Scan for the cell matching the given text and deliver its [X, Y] coordinate at center. 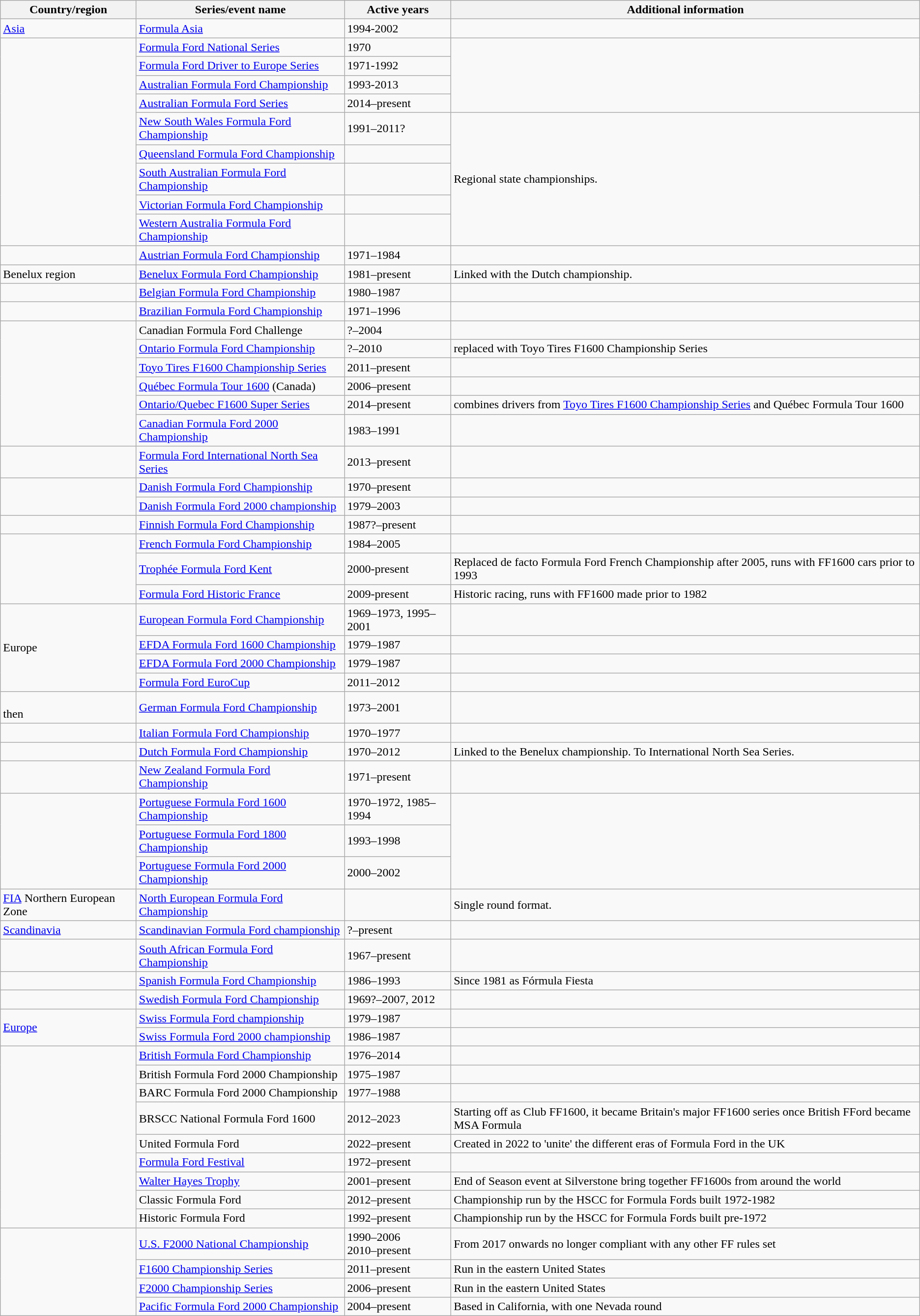
2012–2023 [398, 1118]
Championship run by the HSCC for Formula Fords built 1972-1982 [686, 1200]
Toyo Tires F1600 Championship Series [240, 367]
2001–present [398, 1181]
Portuguese Formula Ford 1600 Championship [240, 809]
F2000 Championship Series [240, 1288]
Scandinavia [69, 930]
?–2004 [398, 330]
1970 [398, 47]
Portuguese Formula Ford 2000 Championship [240, 872]
Queensland Formula Ford Championship [240, 154]
2022–present [398, 1144]
1984–2005 [398, 543]
Formula Ford Festival [240, 1162]
1990–20062010–present [398, 1244]
Based in California, with one Nevada round [686, 1306]
?–2010 [398, 349]
Finnish Formula Ford Championship [240, 525]
1971–1996 [398, 311]
1970–1972, 1985–1994 [398, 809]
End of Season event at Silverstone bring together FF1600s from around the world [686, 1181]
Ontario/Quebec F1600 Super Series [240, 405]
Spanish Formula Ford Championship [240, 980]
Australian Formula Ford Series [240, 103]
1969–1973, 1995–2001 [398, 619]
1976–2014 [398, 1056]
Formula Ford Historic France [240, 594]
Asia [69, 28]
British Formula Ford 2000 Championship [240, 1074]
Benelux Formula Ford Championship [240, 274]
Italian Formula Ford Championship [240, 733]
Country/region [69, 10]
North European Formula Ford Championship [240, 905]
Classic Formula Ford [240, 1200]
BRSCC National Formula Ford 1600 [240, 1118]
2004–present [398, 1306]
European Formula Ford Championship [240, 619]
Victorian Formula Ford Championship [240, 204]
Swedish Formula Ford Championship [240, 999]
2000-present [398, 569]
Scandinavian Formula Ford championship [240, 930]
Formula Asia [240, 28]
1971-1992 [398, 66]
1992–present [398, 1218]
Formula Ford National Series [240, 47]
1993-2013 [398, 84]
Canadian Formula Ford Challenge [240, 330]
1981–present [398, 274]
Brazilian Formula Ford Championship [240, 311]
Austrian Formula Ford Championship [240, 255]
1986–1987 [398, 1037]
Walter Hayes Trophy [240, 1181]
1980–1987 [398, 293]
2012–present [398, 1200]
1983–1991 [398, 430]
1979–2003 [398, 506]
1973–2001 [398, 707]
Historic Formula Ford [240, 1218]
Linked to the Benelux championship. To International North Sea Series. [686, 752]
Danish Formula Ford 2000 championship [240, 506]
Regional state championships. [686, 179]
1970–present [398, 487]
1972–present [398, 1162]
Active years [398, 10]
Single round format. [686, 905]
1986–1993 [398, 980]
FIA Northern European Zone [69, 905]
Pacific Formula Ford 2000 Championship [240, 1306]
Since 1981 as Fórmula Fiesta [686, 980]
1987?–present [398, 525]
?–present [398, 930]
Replaced de facto Formula Ford French Championship after 2005, runs with FF1600 cars prior to 1993 [686, 569]
Danish Formula Ford Championship [240, 487]
1970–1977 [398, 733]
Portuguese Formula Ford 1800 Championship [240, 841]
1993–1998 [398, 841]
Formula Ford Driver to Europe Series [240, 66]
Formula Ford EuroCup [240, 682]
Starting off as Club FF1600, it became Britain's major FF1600 series once British FFord became MSA Formula [686, 1118]
1967–present [398, 955]
1970–2012 [398, 752]
replaced with Toyo Tires F1600 Championship Series [686, 349]
2013–present [398, 462]
New South Wales Formula Ford Championship [240, 129]
Series/event name [240, 10]
then [69, 707]
1994-2002 [398, 28]
BARC Formula Ford 2000 Championship [240, 1093]
Western Australia Formula Ford Championship [240, 230]
United Formula Ford [240, 1144]
Linked with the Dutch championship. [686, 274]
Swiss Formula Ford championship [240, 1018]
French Formula Ford Championship [240, 543]
German Formula Ford Championship [240, 707]
Belgian Formula Ford Championship [240, 293]
EFDA Formula Ford 2000 Championship [240, 664]
Trophée Formula Ford Kent [240, 569]
Created in 2022 to 'unite' the different eras of Formula Ford in the UK [686, 1144]
1991–2011? [398, 129]
EFDA Formula Ford 1600 Championship [240, 645]
British Formula Ford Championship [240, 1056]
Benelux region [69, 274]
2009-present [398, 594]
F1600 Championship Series [240, 1269]
From 2017 onwards no longer compliant with any other FF rules set [686, 1244]
1975–1987 [398, 1074]
U.S. F2000 National Championship [240, 1244]
Ontario Formula Ford Championship [240, 349]
Formula Ford International North Sea Series [240, 462]
2000–2002 [398, 872]
Australian Formula Ford Championship [240, 84]
1977–1988 [398, 1093]
combines drivers from Toyo Tires F1600 Championship Series and Québec Formula Tour 1600 [686, 405]
Additional information [686, 10]
2011–2012 [398, 682]
New Zealand Formula Ford Championship [240, 777]
Historic racing, runs with FF1600 made prior to 1982 [686, 594]
1971–1984 [398, 255]
South Australian Formula Ford Championship [240, 179]
Swiss Formula Ford 2000 championship [240, 1037]
South African Formula Ford Championship [240, 955]
Championship run by the HSCC for Formula Fords built pre-1972 [686, 1218]
Canadian Formula Ford 2000 Championship [240, 430]
Québec Formula Tour 1600 (Canada) [240, 386]
Dutch Formula Ford Championship [240, 752]
1969?–2007, 2012 [398, 999]
1971–present [398, 777]
